Output the [x, y] coordinate of the center of the cell containing the given text.  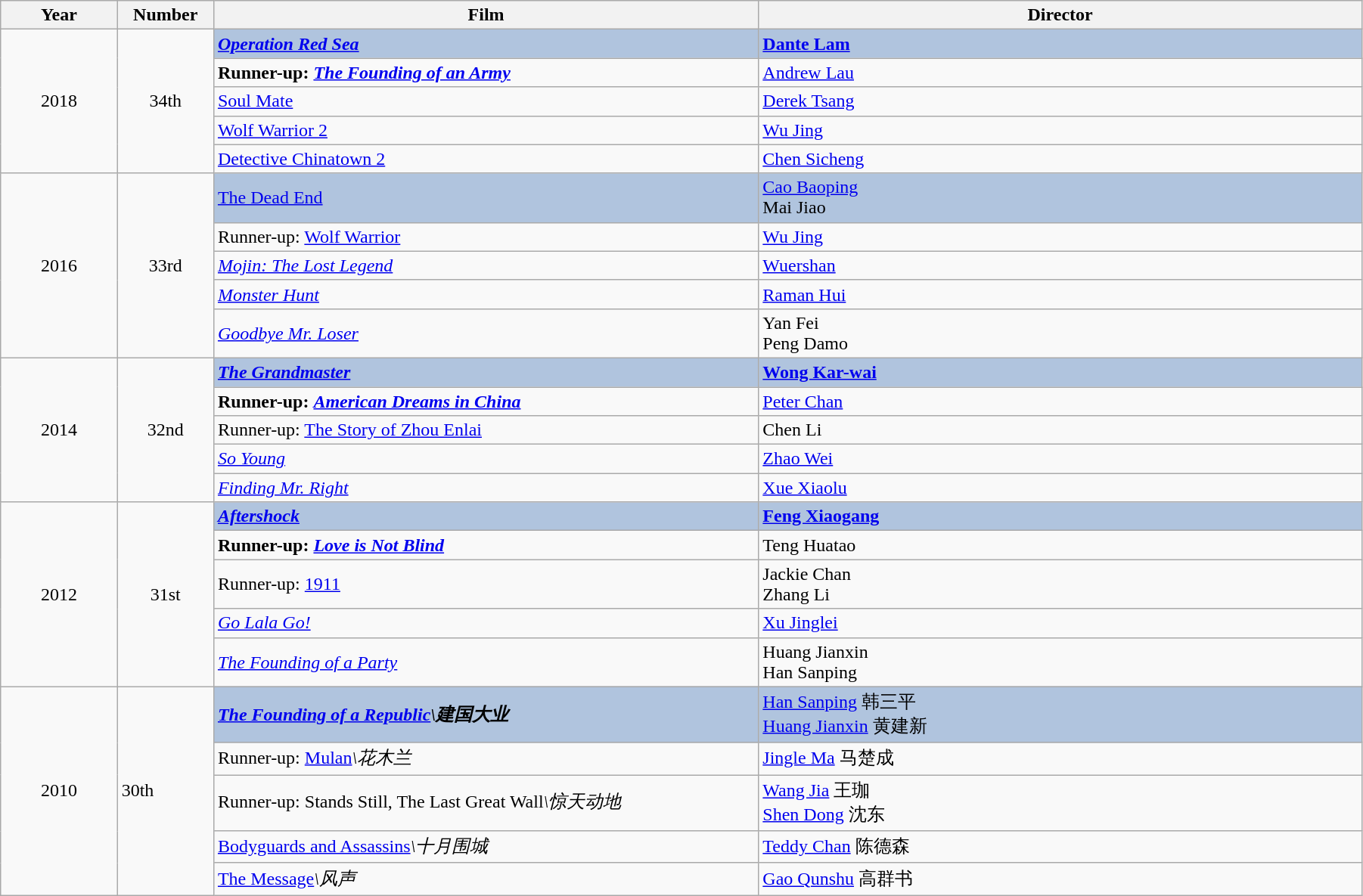
The Grandmaster [486, 372]
Dante Lam [1060, 44]
Film [486, 15]
Chen Li [1060, 430]
Number [165, 15]
Soul Mate [486, 101]
Andrew Lau [1060, 73]
Xu Jinglei [1060, 623]
31st [165, 594]
2018 [59, 101]
Jackie Chan Zhang Li [1060, 584]
2014 [59, 429]
The Message\风声 [486, 879]
Aftershock [486, 516]
Monster Hunt [486, 294]
Yan FeiPeng Damo [1060, 333]
Wolf Warrior 2 [486, 130]
Chen Sicheng [1060, 159]
Runner-up: The Founding of an Army [486, 73]
The Founding of a Party [486, 662]
Runner-up: Wolf Warrior [486, 237]
Runner-up: Stands Still, The Last Great Wall\惊天动地 [486, 803]
Runner-up: 1911 [486, 584]
Cao BaopingMai Jiao [1060, 198]
Teng Huatao [1060, 545]
32nd [165, 429]
So Young [486, 459]
Mojin: The Lost Legend [486, 265]
Detective Chinatown 2 [486, 159]
2012 [59, 594]
Xue Xiaolu [1060, 488]
Raman Hui [1060, 294]
Runner-up: American Dreams in China [486, 401]
The Founding of a Republic\建国大业 [486, 715]
2010 [59, 791]
34th [165, 101]
Wuershan [1060, 265]
Peter Chan [1060, 401]
Runner-up: Love is Not Blind [486, 545]
Runner-up: The Story of Zhou Enlai [486, 430]
Gao Qunshu 高群书 [1060, 879]
Director [1060, 15]
Feng Xiaogang [1060, 516]
Finding Mr. Right [486, 488]
Huang Jianxin Han Sanping [1060, 662]
Wong Kar-wai [1060, 372]
33rd [165, 265]
Han Sanping 韩三平Huang Jianxin 黄建新 [1060, 715]
Operation Red Sea [486, 44]
The Dead End [486, 198]
Zhao Wei [1060, 459]
Jingle Ma 马楚成 [1060, 759]
2016 [59, 265]
Teddy Chan 陈德森 [1060, 847]
Goodbye Mr. Loser [486, 333]
Year [59, 15]
Runner-up: Mulan\花木兰 [486, 759]
Derek Tsang [1060, 101]
Go Lala Go! [486, 623]
30th [165, 791]
Bodyguards and Assassins\十月围城 [486, 847]
Wang Jia 王珈 Shen Dong 沈东 [1060, 803]
